Find where the given text appears and provide that cell's center as (x, y) coordinate. 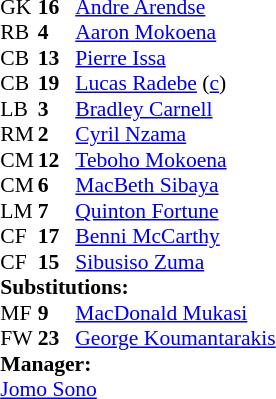
13 (57, 58)
6 (57, 185)
19 (57, 83)
RB (19, 33)
2 (57, 135)
Lucas Radebe (c) (175, 83)
MacDonald Mukasi (175, 313)
MacBeth Sibaya (175, 185)
Sibusiso Zuma (175, 262)
15 (57, 262)
Quinton Fortune (175, 211)
Benni McCarthy (175, 237)
Pierre Issa (175, 58)
LB (19, 109)
FW (19, 339)
LM (19, 211)
9 (57, 313)
RM (19, 135)
Substitutions: (138, 287)
4 (57, 33)
23 (57, 339)
12 (57, 160)
MF (19, 313)
17 (57, 237)
Manager: (138, 364)
George Koumantarakis (175, 339)
Cyril Nzama (175, 135)
Bradley Carnell (175, 109)
Aaron Mokoena (175, 33)
7 (57, 211)
Teboho Mokoena (175, 160)
3 (57, 109)
